Scan for the cell matching the given text and deliver its [X, Y] coordinate at center. 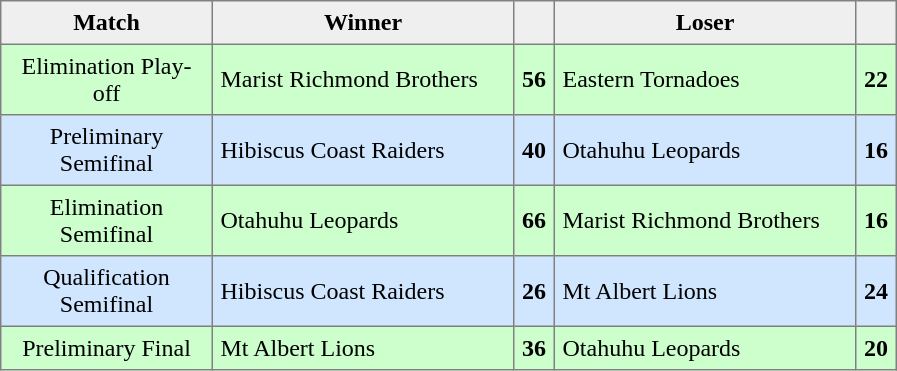
22 [876, 79]
Preliminary Final [107, 348]
Elimination Play-off [107, 79]
26 [534, 291]
20 [876, 348]
Eastern Tornadoes [705, 79]
40 [534, 150]
Qualification Semifinal [107, 291]
56 [534, 79]
Winner [363, 23]
36 [534, 348]
Match [107, 23]
Preliminary Semifinal [107, 150]
Loser [705, 23]
66 [534, 220]
Elimination Semifinal [107, 220]
24 [876, 291]
